Return [X, Y] of the center of cell containing provided text 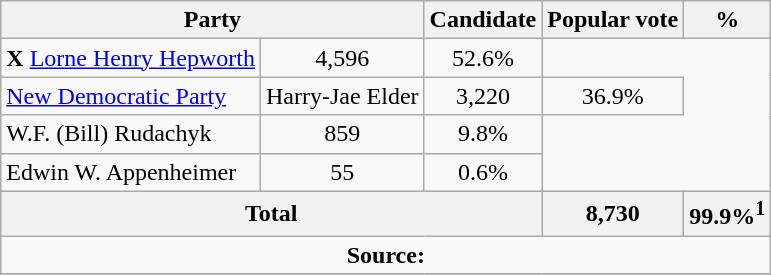
55 [342, 172]
Total [272, 214]
99.9%1 [728, 214]
Edwin W. Appenheimer [131, 172]
9.8% [483, 134]
859 [342, 134]
36.9% [613, 96]
Source: [386, 255]
0.6% [483, 172]
8,730 [613, 214]
Popular vote [613, 20]
Party [212, 20]
X Lorne Henry Hepworth [131, 58]
Harry-Jae Elder [342, 96]
52.6% [483, 58]
4,596 [342, 58]
Candidate [483, 20]
3,220 [483, 96]
W.F. (Bill) Rudachyk [131, 134]
% [728, 20]
New Democratic Party [131, 96]
